Scan for the cell matching the given text and deliver its [X, Y] coordinate at center. 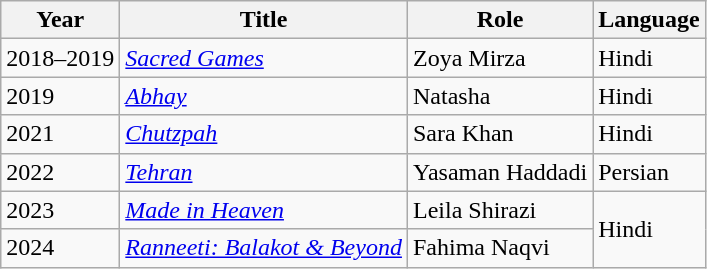
Natasha [500, 96]
2024 [60, 248]
Leila Shirazi [500, 210]
Language [649, 20]
2022 [60, 172]
2019 [60, 96]
Fahima Naqvi [500, 248]
Made in Heaven [264, 210]
Role [500, 20]
2023 [60, 210]
Title [264, 20]
Ranneeti: Balakot & Beyond [264, 248]
Year [60, 20]
Chutzpah [264, 134]
2018–2019 [60, 58]
Zoya Mirza [500, 58]
Yasaman Haddadi [500, 172]
Tehran [264, 172]
Sara Khan [500, 134]
Sacred Games [264, 58]
2021 [60, 134]
Persian [649, 172]
Abhay [264, 96]
